Output the [x, y] coordinate of the center of the cell containing the given text.  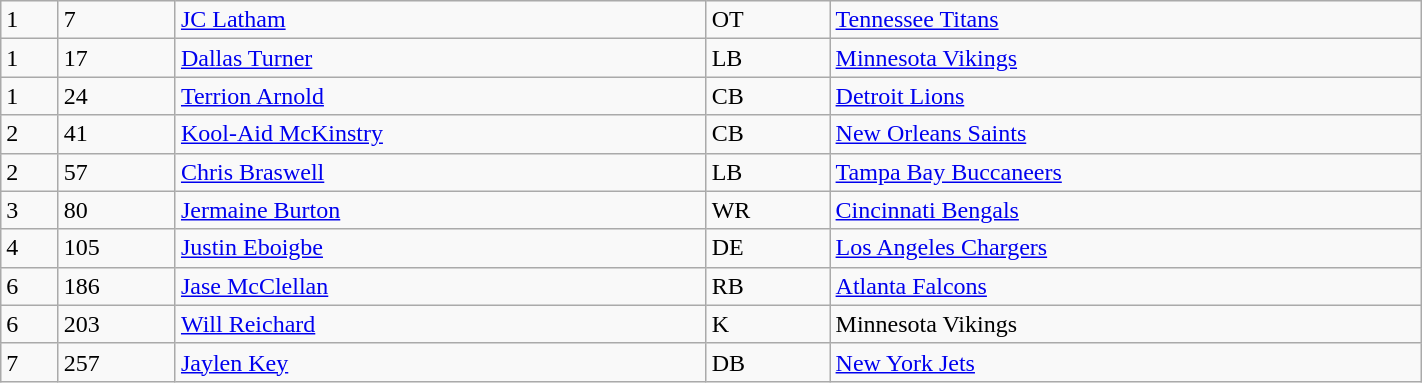
RB [768, 286]
DE [768, 248]
57 [116, 172]
Terrion Arnold [440, 96]
Will Reichard [440, 324]
17 [116, 58]
257 [116, 362]
Chris Braswell [440, 172]
Kool-Aid McKinstry [440, 134]
Atlanta Falcons [1126, 286]
Jaylen Key [440, 362]
41 [116, 134]
186 [116, 286]
Justin Eboigbe [440, 248]
JC Latham [440, 20]
DB [768, 362]
3 [30, 210]
Jase McClellan [440, 286]
105 [116, 248]
Tennessee Titans [1126, 20]
New York Jets [1126, 362]
Jermaine Burton [440, 210]
Dallas Turner [440, 58]
OT [768, 20]
New Orleans Saints [1126, 134]
Los Angeles Chargers [1126, 248]
80 [116, 210]
K [768, 324]
Cincinnati Bengals [1126, 210]
Detroit Lions [1126, 96]
24 [116, 96]
203 [116, 324]
4 [30, 248]
WR [768, 210]
Tampa Bay Buccaneers [1126, 172]
